Search for the cell housing the specified text and yield its [x, y] center coordinate. 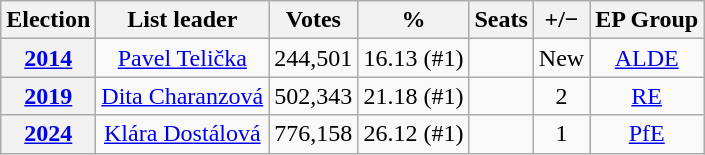
RE [647, 96]
% [414, 20]
2 [561, 96]
Pavel Telička [182, 58]
1 [561, 134]
Seats [501, 20]
776,158 [314, 134]
Votes [314, 20]
2014 [48, 58]
Klára Dostálová [182, 134]
+/− [561, 20]
PfE [647, 134]
List leader [182, 20]
2019 [48, 96]
EP Group [647, 20]
Election [48, 20]
244,501 [314, 58]
Dita Charanzová [182, 96]
ALDE [647, 58]
New [561, 58]
2024 [48, 134]
16.13 (#1) [414, 58]
26.12 (#1) [414, 134]
21.18 (#1) [414, 96]
502,343 [314, 96]
